Output the [x, y] coordinate of the center of the cell containing the given text.  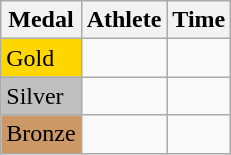
Gold [41, 58]
Athlete [124, 20]
Time [199, 20]
Silver [41, 96]
Medal [41, 20]
Bronze [41, 134]
